Extract the (X, Y) coordinate from the center of the cell holding the provided text.  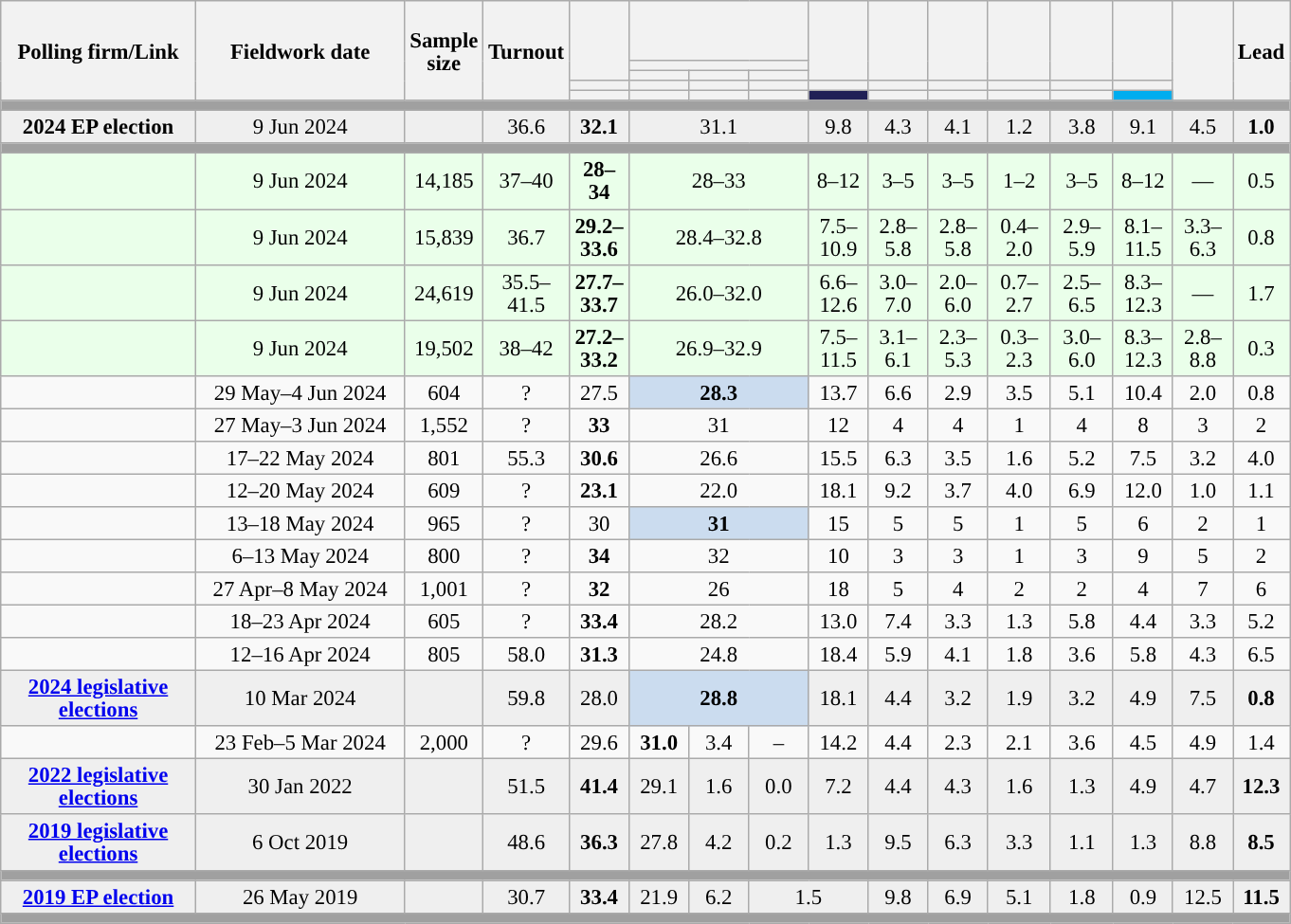
33 (599, 425)
8 (1143, 425)
28.4–32.8 (718, 237)
27 Apr–8 May 2024 (300, 589)
2,000 (444, 743)
26.9–32.9 (718, 349)
3.1–6.1 (899, 349)
15,839 (444, 237)
805 (444, 654)
14.2 (838, 743)
30.6 (599, 459)
0.3 (1262, 349)
Fieldwork date (300, 51)
2.1 (1019, 743)
0.3–2.3 (1019, 349)
27.5 (599, 392)
23 Feb–5 Mar 2024 (300, 743)
59.8 (527, 699)
12 (838, 425)
36.6 (527, 127)
Polling firm/Link (99, 51)
11.5 (1262, 897)
12.0 (1143, 491)
28–33 (718, 182)
48.6 (527, 843)
2.9–5.9 (1082, 237)
0.7–2.7 (1019, 292)
6.5 (1262, 654)
18.4 (838, 654)
0.2 (779, 843)
22.0 (718, 491)
5.9 (899, 654)
2024 EP election (99, 127)
28.3 (718, 392)
1.7 (1262, 292)
2019 legislative elections (99, 843)
4.2 (718, 843)
12.5 (1202, 897)
7.5–11.5 (838, 349)
7.5–10.9 (838, 237)
14,185 (444, 182)
27.8 (660, 843)
31.1 (718, 127)
29.1 (660, 787)
19,502 (444, 349)
1.5 (809, 897)
0.0 (779, 787)
24,619 (444, 292)
32.1 (599, 127)
1–2 (1019, 182)
18–23 Apr 2024 (300, 622)
28.8 (718, 699)
35.5–41.5 (527, 292)
2019 EP election (99, 897)
23.1 (599, 491)
30 (599, 523)
2.0–6.0 (957, 292)
58.0 (527, 654)
30.7 (527, 897)
801 (444, 459)
1,552 (444, 425)
29 May–4 Jun 2024 (300, 392)
1,001 (444, 589)
1.9 (1019, 699)
800 (444, 555)
2024 legislative elections (99, 699)
8.5 (1262, 843)
9.5 (899, 843)
2.5–6.5 (1082, 292)
605 (444, 622)
41.4 (599, 787)
2.8–8.8 (1202, 349)
26 (718, 589)
0.5 (1262, 182)
7 (1202, 589)
24.8 (718, 654)
6–13 May 2024 (300, 555)
18 (838, 589)
604 (444, 392)
2.3 (957, 743)
28.0 (599, 699)
Turnout (527, 51)
3.4 (718, 743)
15.5 (838, 459)
8.8 (1202, 843)
2022 legislative elections (99, 787)
9 (1143, 555)
6.2 (718, 897)
10.4 (1143, 392)
51.5 (527, 787)
1.4 (1262, 743)
4.7 (1202, 787)
15 (838, 523)
38–42 (527, 349)
10 (838, 555)
12.3 (1262, 787)
9.2 (899, 491)
27 May–3 Jun 2024 (300, 425)
3.7 (957, 491)
6.6 (899, 392)
27.7–33.7 (599, 292)
1.2 (1019, 127)
27.2–33.2 (599, 349)
36.3 (599, 843)
29.6 (599, 743)
609 (444, 491)
26.6 (718, 459)
0.9 (1143, 897)
7.4 (899, 622)
2.9 (957, 392)
36.7 (527, 237)
13.0 (838, 622)
12–16 Apr 2024 (300, 654)
13–18 May 2024 (300, 523)
30 Jan 2022 (300, 787)
9.1 (1143, 127)
55.3 (527, 459)
2.0 (1202, 392)
26 May 2019 (300, 897)
7.2 (838, 787)
0.4–2.0 (1019, 237)
31.3 (599, 654)
34 (599, 555)
12–20 May 2024 (300, 491)
2.3–5.3 (957, 349)
3.8 (1082, 127)
10 Mar 2024 (300, 699)
13.7 (838, 392)
3.3–6.3 (1202, 237)
– (779, 743)
3.0–6.0 (1082, 349)
37–40 (527, 182)
8.1–11.5 (1143, 237)
28–34 (599, 182)
31.0 (660, 743)
Lead (1262, 51)
6.6–12.6 (838, 292)
26.0–32.0 (718, 292)
6 Oct 2019 (300, 843)
Sample size (444, 51)
17–22 May 2024 (300, 459)
965 (444, 523)
28.2 (718, 622)
3.0–7.0 (899, 292)
21.9 (660, 897)
29.2–33.6 (599, 237)
